Detect which cell encompasses the target text, then output its (x, y) center coordinate. 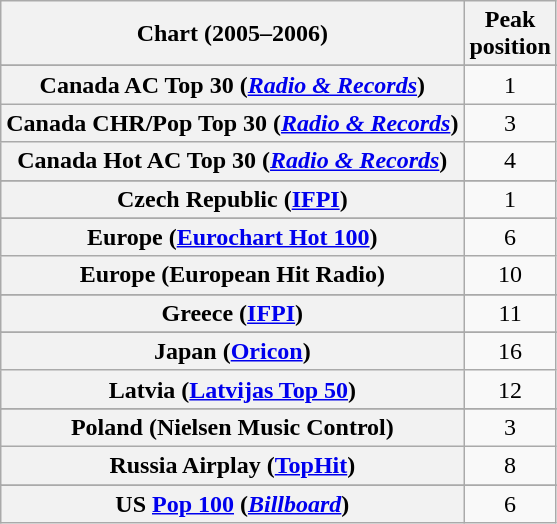
US Pop 100 (Billboard) (232, 503)
Europe (European Hit Radio) (232, 275)
Czech Republic (IFPI) (232, 199)
Chart (2005–2006) (232, 34)
Europe (Eurochart Hot 100) (232, 237)
Greece (IFPI) (232, 313)
4 (510, 161)
Canada CHR/Pop Top 30 (Radio & Records) (232, 123)
Peakposition (510, 34)
Canada AC Top 30 (Radio & Records) (232, 85)
Latvia (Latvijas Top 50) (232, 389)
Canada Hot AC Top 30 (Radio & Records) (232, 161)
12 (510, 389)
Russia Airplay (TopHit) (232, 465)
10 (510, 275)
11 (510, 313)
16 (510, 351)
Japan (Oricon) (232, 351)
Poland (Nielsen Music Control) (232, 427)
8 (510, 465)
